Locate the cell with the specified text and output its (x, y) center coordinate. 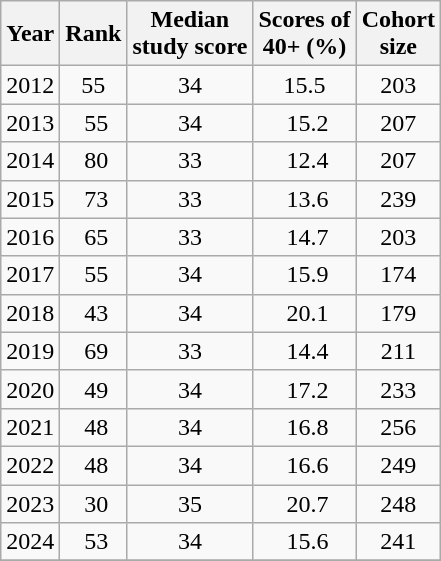
2013 (30, 123)
13.6 (304, 199)
73 (94, 199)
20.7 (304, 503)
65 (94, 237)
43 (94, 313)
2019 (30, 351)
Medianstudy score (190, 34)
2023 (30, 503)
256 (398, 427)
211 (398, 351)
249 (398, 465)
Scores of40+ (%) (304, 34)
17.2 (304, 389)
15.5 (304, 85)
14.7 (304, 237)
15.6 (304, 542)
241 (398, 542)
30 (94, 503)
80 (94, 161)
20.1 (304, 313)
53 (94, 542)
14.4 (304, 351)
15.2 (304, 123)
Rank (94, 34)
Year (30, 34)
2021 (30, 427)
2018 (30, 313)
49 (94, 389)
2012 (30, 85)
2016 (30, 237)
35 (190, 503)
15.9 (304, 275)
233 (398, 389)
12.4 (304, 161)
2017 (30, 275)
239 (398, 199)
16.8 (304, 427)
2014 (30, 161)
248 (398, 503)
2024 (30, 542)
2020 (30, 389)
174 (398, 275)
69 (94, 351)
2015 (30, 199)
16.6 (304, 465)
179 (398, 313)
Cohortsize (398, 34)
2022 (30, 465)
